Find where the given text appears and provide that cell's center as [x, y] coordinate. 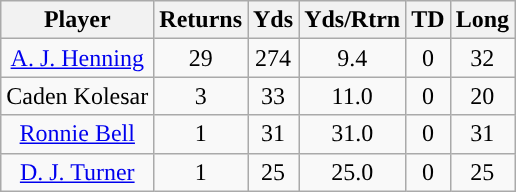
Returns [201, 20]
D. J. Turner [78, 172]
9.4 [352, 58]
20 [482, 96]
TD [428, 20]
11.0 [352, 96]
274 [274, 58]
Caden Kolesar [78, 96]
Long [482, 20]
32 [482, 58]
Ronnie Bell [78, 134]
3 [201, 96]
33 [274, 96]
31.0 [352, 134]
25.0 [352, 172]
Yds/Rtrn [352, 20]
A. J. Henning [78, 58]
29 [201, 58]
Yds [274, 20]
Player [78, 20]
